Search for the cell housing the specified text and yield its (x, y) center coordinate. 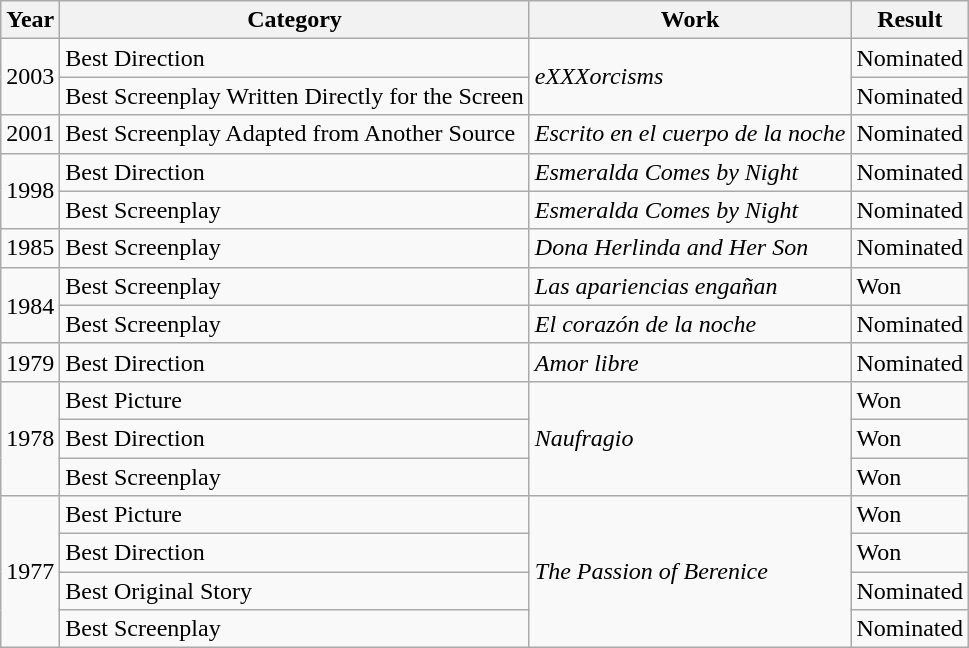
1979 (30, 362)
Work (690, 20)
Year (30, 20)
Escrito en el cuerpo de la noche (690, 134)
2003 (30, 77)
Naufragio (690, 438)
Best Screenplay Adapted from Another Source (295, 134)
El corazón de la noche (690, 324)
1985 (30, 248)
1977 (30, 572)
eXXXorcisms (690, 77)
The Passion of Berenice (690, 572)
1978 (30, 438)
Dona Herlinda and Her Son (690, 248)
1984 (30, 305)
Best Screenplay Written Directly for the Screen (295, 96)
Amor libre (690, 362)
Category (295, 20)
Las apariencias engañan (690, 286)
Result (910, 20)
2001 (30, 134)
1998 (30, 191)
Best Original Story (295, 591)
